Find where the given text appears and provide that cell's center as (X, Y) coordinate. 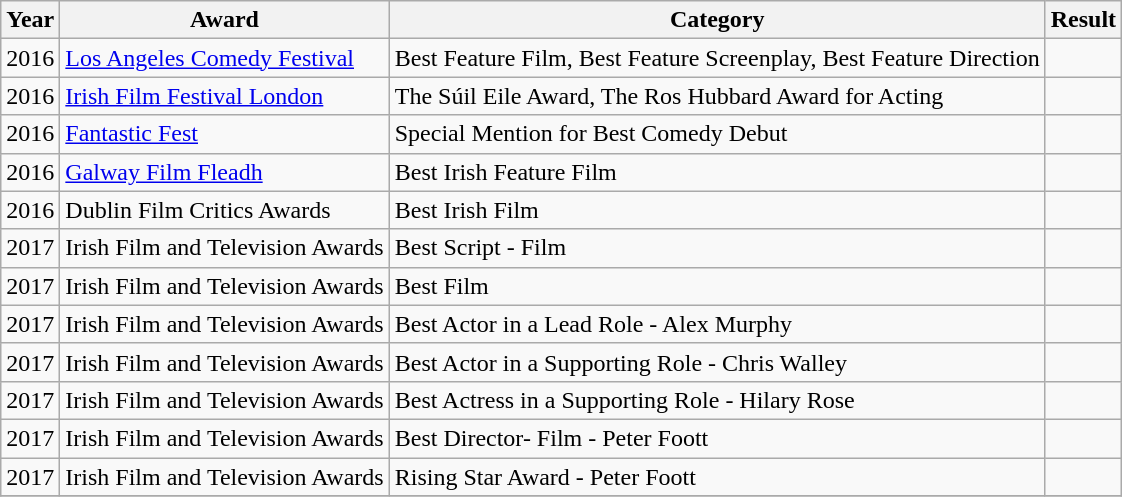
Los Angeles Comedy Festival (224, 58)
Best Irish Film (717, 210)
Galway Film Fleadh (224, 172)
Best Actor in a Lead Role - Alex Murphy (717, 324)
Best Script - Film (717, 248)
Special Mention for Best Comedy Debut (717, 134)
Rising Star Award - Peter Foott (717, 477)
Best Feature Film, Best Feature Screenplay, Best Feature Direction (717, 58)
Category (717, 20)
Best Director- Film - Peter Foott (717, 438)
Best Actor in a Supporting Role - Chris Walley (717, 362)
Best Actress in a Supporting Role - Hilary Rose (717, 400)
Fantastic Fest (224, 134)
Dublin Film Critics Awards (224, 210)
Result (1083, 20)
Year (30, 20)
Best Irish Feature Film (717, 172)
The Súil Eile Award, The Ros Hubbard Award for Acting (717, 96)
Best Film (717, 286)
Irish Film Festival London (224, 96)
Award (224, 20)
